Locate the cell with the specified text and output its [x, y] center coordinate. 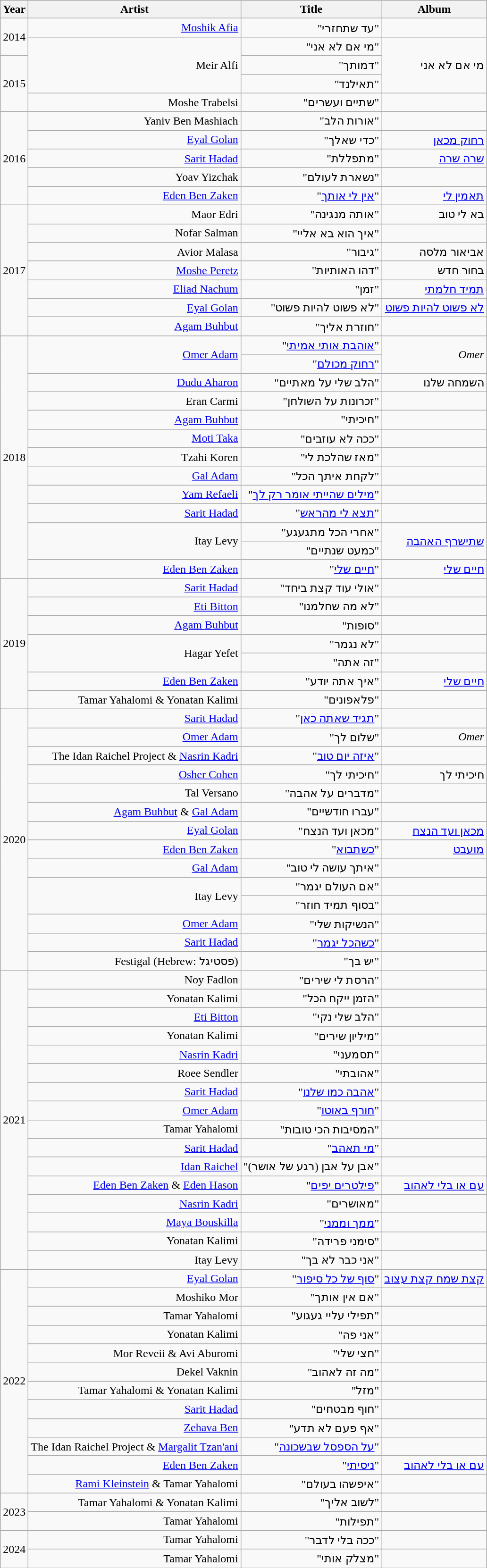
Artist [134, 9]
2017 [14, 270]
"מזל" [311, 1391]
2023 [14, 1512]
שתישרף האהבה [434, 541]
"אולי עוד קצת ביחד" [311, 588]
"איפשהו בעולם" [311, 1484]
2016 [14, 159]
Moshiko Mor [134, 1297]
"שלום לך" [311, 737]
Moshik Afia [134, 28]
"תאילנד" [311, 84]
Nofar Salman [134, 233]
"אבן על אבן (רגע של אושר)" [311, 1166]
"חוזרת אליך" [311, 327]
"ככה לא עוזבים" [311, 438]
"איך אתה יודע" [311, 681]
Maor Edri [134, 214]
"ככה בלי לדבר" [311, 1540]
"אורות הלב" [311, 121]
Tzahi Koren [134, 457]
מכאן ועד הנצח [434, 830]
"שתיים ועשרים" [311, 102]
Eden Ben Zaken & Eden Hason [134, 1185]
"בסוף תמיד חוזר" [311, 905]
"מי תאהב" [311, 1148]
Eran Carmi [134, 401]
"מתפללת" [311, 159]
Yam Refaeli [134, 495]
"דמותך" [311, 65]
Yoav Yizchak [134, 177]
"רחוק מכולם" [311, 364]
"כשהכל יגמר" [311, 942]
"גיבור" [311, 252]
"ממך וממני" [311, 1223]
"חיים שלי" [311, 569]
"כמעט שנתיים" [311, 551]
Noy Fadlon [134, 980]
"לא פשוט להיות פשוט" [311, 308]
2015 [14, 84]
Dekel Vaknin [134, 1372]
The Idan Raichel Project & Margalit Tzan'ani [134, 1447]
"אוהבת אותי אמיתי" [311, 345]
Meir Alfi [134, 65]
Album [434, 9]
"סופות" [311, 625]
Idan Raichel [134, 1166]
2014 [14, 37]
"סימני פרידה" [311, 1241]
"מיליון שירים" [311, 1036]
2019 [14, 644]
Festigal (Hebrew: פסטיגל) [134, 961]
"זמן" [311, 289]
בא לי טוב [434, 214]
מועבט [434, 849]
Maya Bouskilla [134, 1223]
Zehava Ben [134, 1428]
"יש בך" [311, 961]
Moshe Peretz [134, 270]
"מאז שהלכת לי" [311, 457]
"עברו חודשיים" [311, 812]
"הרסת לי שירים" [311, 980]
"אין לי אותך" [311, 196]
"המסיבות הכי טובות" [311, 1129]
לא פשוט להיות פשוט [434, 308]
2020 [14, 840]
"חיכיתי לך" [311, 774]
"לשוב אליך" [311, 1502]
2018 [14, 457]
"חיכיתי" [311, 420]
"הנשיקות שלי" [311, 924]
"על הספסל שבשכונה" [311, 1447]
"לקחת איתך הכל" [311, 476]
Moti Taka [134, 438]
"נשארת לעולם" [311, 177]
"אני כבר לא בך" [311, 1260]
Agam Buhbut & Gal Adam [134, 812]
מי אם לא אני [434, 65]
"מילים שהייתי אומר רק לך" [311, 495]
"חצי שלי" [311, 1353]
אביאור מלסה [434, 252]
"זכרונות על השולחן" [311, 401]
2024 [14, 1549]
"איזה יום טוב" [311, 756]
Avior Malasa [134, 252]
"חורף באוטו" [311, 1110]
"תפילי עליי געגוע" [311, 1316]
שרה שרה [434, 159]
"מצלק אותי" [311, 1559]
"כשתבוא" [311, 849]
"אני פה" [311, 1334]
Rami Kleinstein & Tamar Yahalomi [134, 1484]
"מכאן ועד הנצח" [311, 830]
2022 [14, 1382]
"פילטרים יפים" [311, 1185]
2021 [14, 1119]
Roee Sendler [134, 1073]
"הלב שלי על מאתיים" [311, 382]
Osher Cohen [134, 774]
"אף פעם לא תדע" [311, 1428]
"כדי שאלך" [311, 140]
Year [14, 9]
Tal Versano [134, 793]
"אהובתי" [311, 1073]
"חוף מבטחים" [311, 1409]
"דהו האותיות" [311, 270]
"אותה מנגינה" [311, 214]
"מאושרים" [311, 1204]
Title [311, 9]
"אם העולם יגמר" [311, 887]
רחוק מכאן [434, 140]
קצת שמח קצת עצוב [434, 1279]
"תפילות" [311, 1521]
Dudu Aharon [134, 382]
תמיד חלמתי [434, 289]
Mor Reveii & Avi Aburomi [134, 1353]
"הלב שלי נקי" [311, 1017]
Hagar Yefet [134, 653]
"איך הוא בא אליי" [311, 233]
Eliad Nachum [134, 289]
Moshe Trabelsi [134, 102]
"תסמעני" [311, 1055]
בחור חדש [434, 270]
השמחה שלנו [434, 382]
"זה אתה" [311, 662]
"איתך עושה לי טוב" [311, 868]
תאמין לי [434, 196]
חיכיתי לך [434, 774]
"הזמן ייקח הכל" [311, 998]
"אהבה כמו שלנו" [311, 1092]
"אם אין אותך" [311, 1297]
"לא מה שחלמנו" [311, 606]
"תגיד שאתה כאן" [311, 719]
"אחרי הכל מתגעגע" [311, 532]
"מה זה לאהוב" [311, 1372]
"מי אם לא אני" [311, 46]
"סוף של כל סיפור" [311, 1279]
"פלאפונים" [311, 700]
"ניסיתי" [311, 1465]
"תצא לי מהראש" [311, 513]
Yaniv Ben Mashiach [134, 121]
"עד שתחזרי" [311, 28]
"מדברים על אהבה" [311, 793]
"לא נגמר" [311, 644]
The Idan Raichel Project & Nasrin Kadri [134, 756]
